Pinpoint the cell where the given text exists, returning its (x, y) midpoint coordinate. 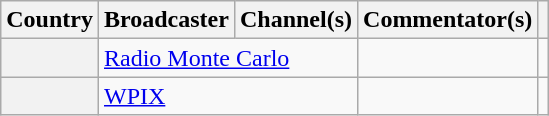
Radio Monte Carlo (228, 58)
WPIX (228, 96)
Commentator(s) (448, 20)
Channel(s) (296, 20)
Broadcaster (166, 20)
Country (50, 20)
